Output the [X, Y] coordinate of the center of the cell containing the given text.  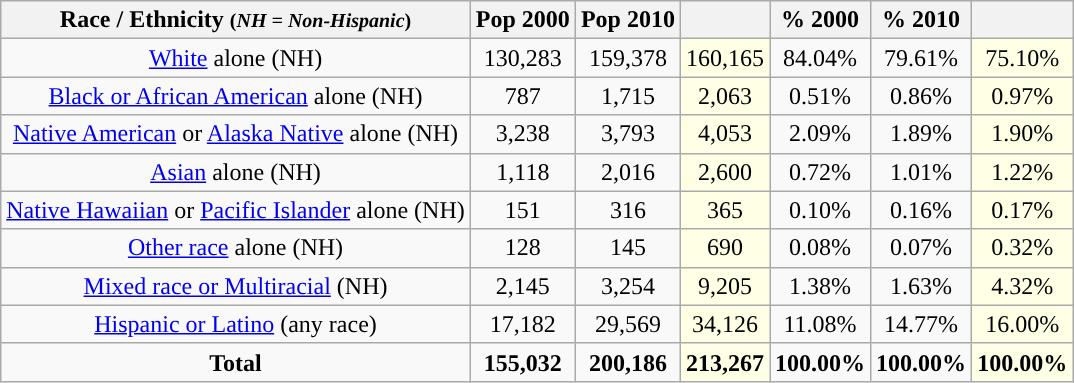
0.97% [1022, 96]
0.16% [922, 210]
213,267 [724, 362]
Race / Ethnicity (NH = Non-Hispanic) [236, 20]
1,715 [628, 96]
Black or African American alone (NH) [236, 96]
34,126 [724, 324]
14.77% [922, 324]
3,793 [628, 134]
Native Hawaiian or Pacific Islander alone (NH) [236, 210]
1.63% [922, 286]
0.10% [820, 210]
0.07% [922, 248]
1.01% [922, 172]
0.17% [1022, 210]
Pop 2010 [628, 20]
0.08% [820, 248]
1.38% [820, 286]
1,118 [522, 172]
0.32% [1022, 248]
0.51% [820, 96]
2,063 [724, 96]
% 2000 [820, 20]
0.86% [922, 96]
151 [522, 210]
Pop 2000 [522, 20]
316 [628, 210]
Mixed race or Multiracial (NH) [236, 286]
16.00% [1022, 324]
3,238 [522, 134]
200,186 [628, 362]
79.61% [922, 58]
1.90% [1022, 134]
Asian alone (NH) [236, 172]
2,016 [628, 172]
9,205 [724, 286]
128 [522, 248]
84.04% [820, 58]
Hispanic or Latino (any race) [236, 324]
17,182 [522, 324]
11.08% [820, 324]
690 [724, 248]
130,283 [522, 58]
2.09% [820, 134]
4,053 [724, 134]
1.89% [922, 134]
Total [236, 362]
% 2010 [922, 20]
3,254 [628, 286]
145 [628, 248]
160,165 [724, 58]
2,145 [522, 286]
155,032 [522, 362]
2,600 [724, 172]
159,378 [628, 58]
Other race alone (NH) [236, 248]
75.10% [1022, 58]
Native American or Alaska Native alone (NH) [236, 134]
365 [724, 210]
29,569 [628, 324]
0.72% [820, 172]
4.32% [1022, 286]
1.22% [1022, 172]
White alone (NH) [236, 58]
787 [522, 96]
